For the text-containing cell, return its midpoint in [X, Y] coordinate format. 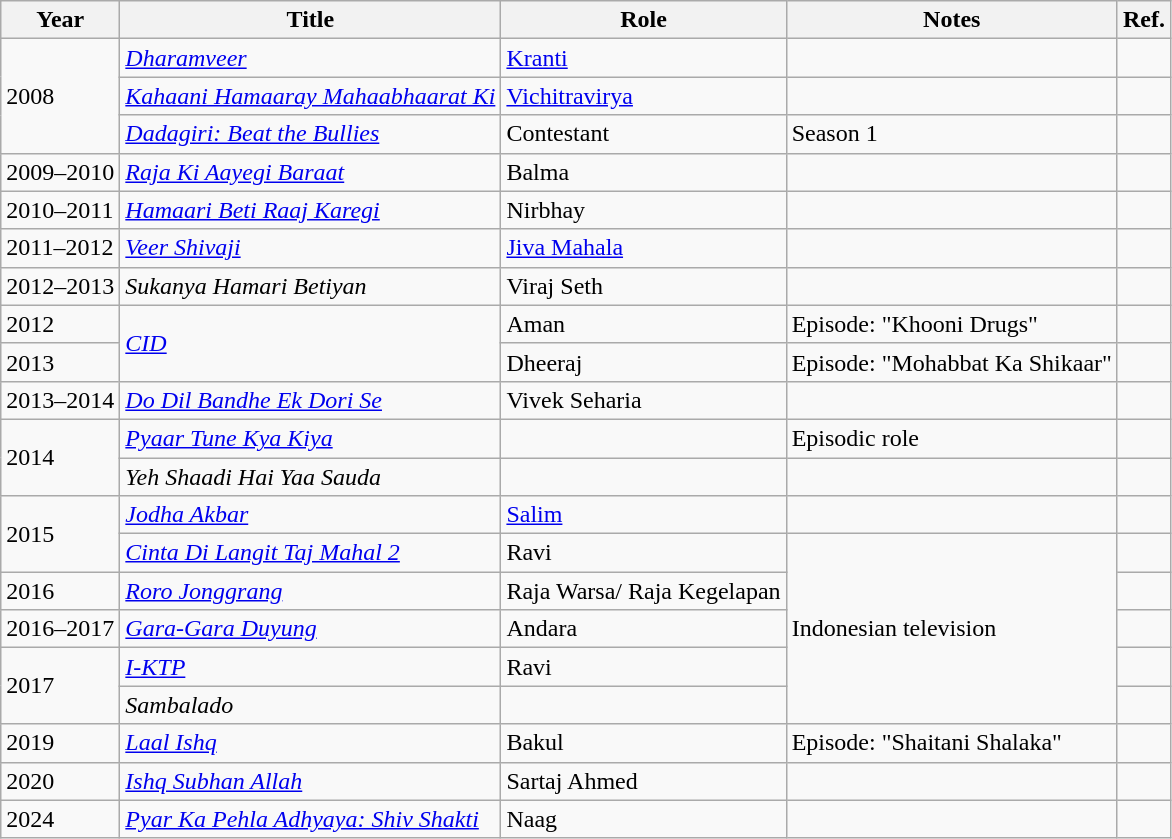
2009–2010 [60, 172]
Sambalado [310, 705]
Year [60, 20]
Vichitravirya [644, 96]
Jiva Mahala [644, 248]
Jodha Akbar [310, 515]
2013 [60, 362]
Viraj Seth [644, 286]
2012 [60, 324]
Hamaari Beti Raaj Karegi [310, 210]
CID [310, 343]
Contestant [644, 134]
2019 [60, 743]
Raja Warsa/ Raja Kegelapan [644, 591]
Sukanya Hamari Betiyan [310, 286]
2011–2012 [60, 248]
2014 [60, 457]
Ref. [1144, 20]
Andara [644, 629]
Laal Ishq [310, 743]
Kranti [644, 58]
Ishq Subhan Allah [310, 781]
Gara-Gara Duyung [310, 629]
Raja Ki Aayegi Baraat [310, 172]
Dheeraj [644, 362]
Balma [644, 172]
Indonesian television [952, 629]
2016 [60, 591]
2016–2017 [60, 629]
Salim [644, 515]
Episode: "Khooni Drugs" [952, 324]
Title [310, 20]
Naag [644, 819]
Veer Shivaji [310, 248]
Nirbhay [644, 210]
Cinta Di Langit Taj Mahal 2 [310, 553]
Do Dil Bandhe Ek Dori Se [310, 400]
2012–2013 [60, 286]
Episodic role [952, 438]
Kahaani Hamaaray Mahaabhaarat Ki [310, 96]
Episode: "Mohabbat Ka Shikaar" [952, 362]
Season 1 [952, 134]
Bakul [644, 743]
Notes [952, 20]
Yeh Shaadi Hai Yaa Sauda [310, 477]
Pyaar Tune Kya Kiya [310, 438]
Vivek Seharia [644, 400]
Role [644, 20]
2020 [60, 781]
Episode: "Shaitani Shalaka" [952, 743]
2015 [60, 534]
2017 [60, 686]
2008 [60, 96]
Pyar Ka Pehla Adhyaya: Shiv Shakti [310, 819]
I-KTP [310, 667]
2024 [60, 819]
Sartaj Ahmed [644, 781]
Aman [644, 324]
2013–2014 [60, 400]
2010–2011 [60, 210]
Dadagiri: Beat the Bullies [310, 134]
Roro Jonggrang [310, 591]
Dharamveer [310, 58]
